Capture the cell that displays the provided text and extract its (x, y) central coordinate. 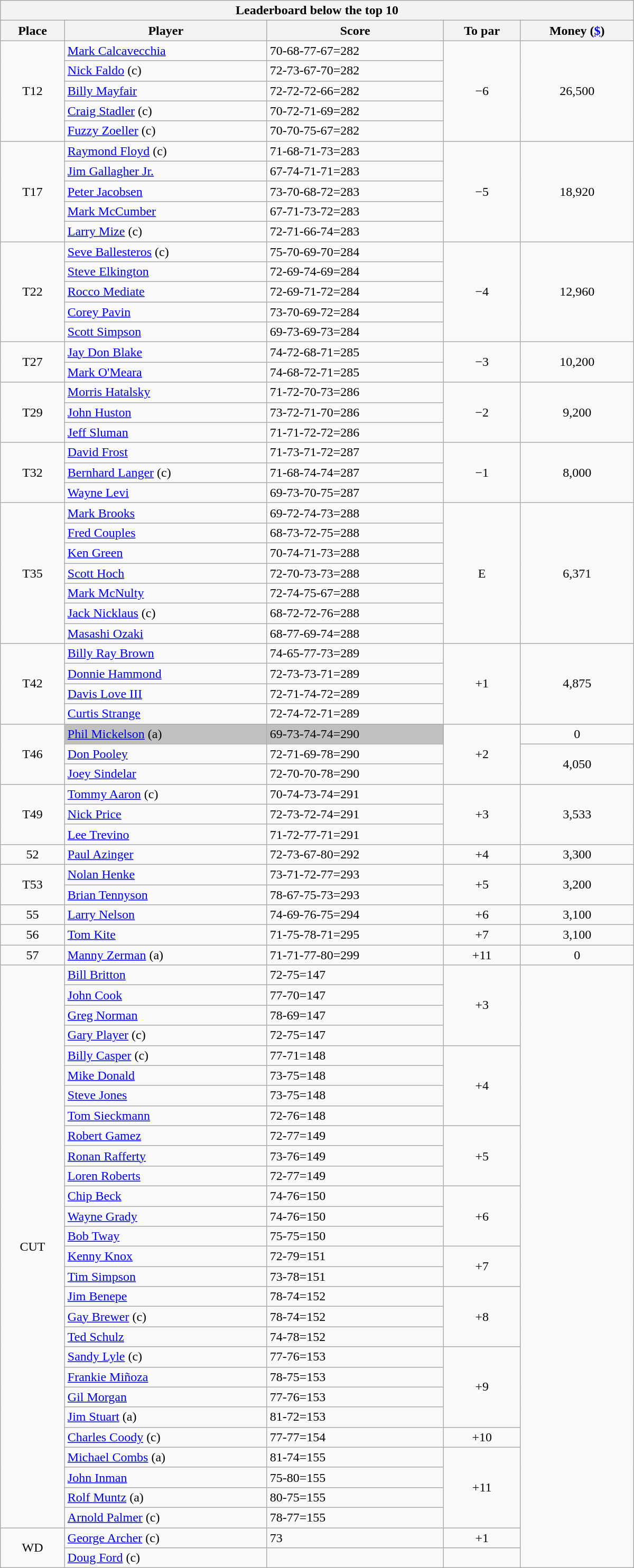
74-65-77-73=289 (355, 654)
Craig Stadler (c) (166, 111)
74-72-68-71=285 (355, 352)
10,200 (577, 362)
Gil Morgan (166, 1397)
T49 (33, 814)
Rolf Muntz (a) (166, 1497)
+9 (482, 1387)
CUT (33, 1246)
71-68-74-74=287 (355, 473)
Lee Trevino (166, 834)
Ted Schulz (166, 1337)
Arnold Palmer (c) (166, 1517)
Steve Jones (166, 1095)
72-71-69-78=290 (355, 754)
75-75=150 (355, 1236)
Nolan Henke (166, 874)
68-77-69-74=288 (355, 634)
6,371 (577, 573)
Curtis Strange (166, 714)
Robert Gamez (166, 1136)
T27 (33, 362)
67-71-73-72=283 (355, 211)
3,200 (577, 884)
8,000 (577, 473)
69-73-69-73=284 (355, 332)
72-73-67-70=282 (355, 71)
73-70-68-72=283 (355, 191)
81-74=155 (355, 1457)
Peter Jacobsen (166, 191)
78-75=153 (355, 1377)
72-70-73-73=288 (355, 573)
Masashi Ozaki (166, 634)
−6 (482, 91)
56 (33, 935)
72-79=151 (355, 1257)
72-70-70-78=290 (355, 774)
John Inman (166, 1477)
77-70=147 (355, 995)
77-77=154 (355, 1437)
T46 (33, 754)
72-69-74-69=284 (355, 272)
70-74-71-73=288 (355, 553)
−5 (482, 191)
Morris Hatalsky (166, 392)
73-72-71-70=286 (355, 412)
Nick Price (166, 814)
Nick Faldo (c) (166, 71)
80-75=155 (355, 1497)
70-72-71-69=282 (355, 111)
Billy Mayfair (166, 91)
73 (355, 1538)
To par (482, 31)
Tom Kite (166, 935)
70-68-77-67=282 (355, 51)
Jack Nicklaus (c) (166, 613)
Jim Gallagher Jr. (166, 171)
Mark Brooks (166, 513)
72-71-74-72=289 (355, 694)
75-80=155 (355, 1477)
68-73-72-75=288 (355, 533)
3,300 (577, 854)
71-71-77-80=299 (355, 955)
Scott Hoch (166, 573)
Billy Ray Brown (166, 654)
9,200 (577, 412)
Fred Couples (166, 533)
+8 (482, 1317)
Donnie Hammond (166, 674)
Mark McCumber (166, 211)
T12 (33, 91)
4,050 (577, 764)
Jay Don Blake (166, 352)
Davis Love III (166, 694)
Larry Nelson (166, 915)
Michael Combs (a) (166, 1457)
Mark McNulty (166, 593)
Mark O'Meara (166, 372)
72-74-72-71=289 (355, 714)
18,920 (577, 191)
+10 (482, 1437)
74-68-72-71=285 (355, 372)
78-69=147 (355, 1015)
T17 (33, 191)
72-74-75-67=288 (355, 593)
David Frost (166, 452)
Greg Norman (166, 1015)
Scott Simpson (166, 332)
Jim Stuart (a) (166, 1417)
Tim Simpson (166, 1277)
Fuzzy Zoeller (c) (166, 131)
Gay Brewer (c) (166, 1317)
69-72-74-73=288 (355, 513)
Joey Sindelar (166, 774)
E (482, 573)
T29 (33, 412)
Bill Britton (166, 975)
T22 (33, 292)
72-71-66-74=283 (355, 231)
74-69-76-75=294 (355, 915)
72-73-72-74=291 (355, 814)
72-72-72-66=282 (355, 91)
Tommy Aaron (c) (166, 794)
Mark Calcavecchia (166, 51)
John Cook (166, 995)
Charles Coody (c) (166, 1437)
John Huston (166, 412)
Manny Zerman (a) (166, 955)
Steve Elkington (166, 272)
72-69-71-72=284 (355, 292)
71-68-71-73=283 (355, 151)
Raymond Floyd (c) (166, 151)
67-74-71-71=283 (355, 171)
T53 (33, 884)
72-76=148 (355, 1116)
−1 (482, 473)
+2 (482, 754)
73-70-69-72=284 (355, 312)
Seve Ballesteros (c) (166, 252)
Sandy Lyle (c) (166, 1357)
WD (33, 1548)
Paul Azinger (166, 854)
75-70-69-70=284 (355, 252)
Wayne Grady (166, 1216)
Rocco Mediate (166, 292)
Bob Tway (166, 1236)
71-73-71-72=287 (355, 452)
Tom Sieckmann (166, 1116)
Bernhard Langer (c) (166, 473)
71-72-77-71=291 (355, 834)
73-71-72-77=293 (355, 874)
70-74-73-74=291 (355, 794)
68-72-72-76=288 (355, 613)
Don Pooley (166, 754)
81-72=153 (355, 1417)
71-72-70-73=286 (355, 392)
70-70-75-67=282 (355, 131)
12,960 (577, 292)
69-73-70-75=287 (355, 493)
T42 (33, 684)
Gary Player (c) (166, 1035)
T32 (33, 473)
73-76=149 (355, 1156)
73-78=151 (355, 1277)
Wayne Levi (166, 493)
77-71=148 (355, 1055)
Place (33, 31)
Billy Casper (c) (166, 1055)
71-75-78-71=295 (355, 935)
−3 (482, 362)
Frankie Miñoza (166, 1377)
26,500 (577, 91)
69-73-74-74=290 (355, 734)
Leaderboard below the top 10 (317, 11)
Money ($) (577, 31)
Jim Benepe (166, 1297)
Corey Pavin (166, 312)
Ken Green (166, 553)
Larry Mize (c) (166, 231)
72-73-67-80=292 (355, 854)
Loren Roberts (166, 1176)
Player (166, 31)
Mike Donald (166, 1075)
78-67-75-73=293 (355, 895)
T35 (33, 573)
−2 (482, 412)
Chip Beck (166, 1196)
Doug Ford (c) (166, 1558)
Ronan Rafferty (166, 1156)
74-78=152 (355, 1337)
78-77=155 (355, 1517)
Score (355, 31)
Jeff Sluman (166, 432)
George Archer (c) (166, 1538)
72-73-73-71=289 (355, 674)
52 (33, 854)
−4 (482, 292)
3,533 (577, 814)
4,875 (577, 684)
Kenny Knox (166, 1257)
55 (33, 915)
Phil Mickelson (a) (166, 734)
57 (33, 955)
71-71-72-72=286 (355, 432)
Brian Tennyson (166, 895)
